Search for the cell housing the specified text and yield its (X, Y) center coordinate. 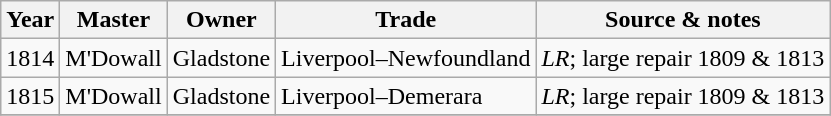
1814 (30, 58)
1815 (30, 96)
Trade (406, 20)
Master (114, 20)
Liverpool–Newfoundland (406, 58)
Liverpool–Demerara (406, 96)
Source & notes (683, 20)
Owner (221, 20)
Year (30, 20)
